Capture the cell that displays the provided text and extract its [X, Y] central coordinate. 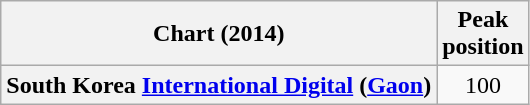
100 [483, 85]
South Korea International Digital (Gaon) [219, 85]
Peakposition [483, 34]
Chart (2014) [219, 34]
